Pinpoint the cell where the given text exists, returning its [x, y] midpoint coordinate. 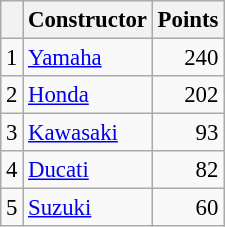
4 [12, 170]
240 [188, 58]
202 [188, 95]
Yamaha [88, 58]
3 [12, 133]
Honda [88, 95]
82 [188, 170]
93 [188, 133]
Kawasaki [88, 133]
Suzuki [88, 208]
1 [12, 58]
2 [12, 95]
60 [188, 208]
Constructor [88, 20]
Ducati [88, 170]
Points [188, 20]
5 [12, 208]
